Return [X, Y] of the center of cell containing provided text 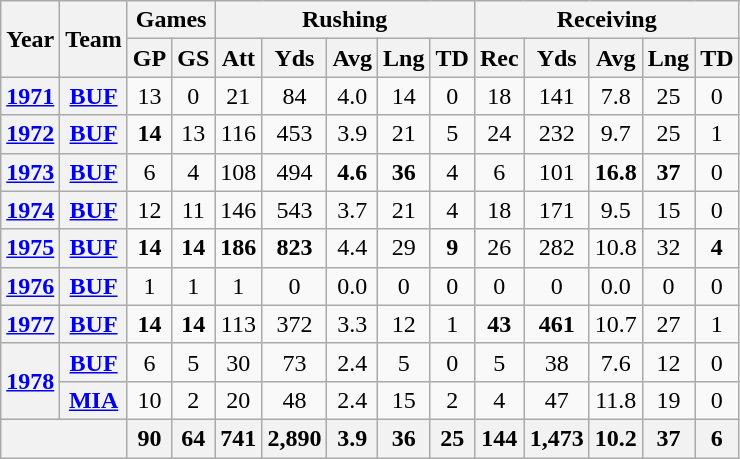
741 [238, 438]
29 [404, 248]
372 [294, 324]
47 [556, 400]
1,473 [556, 438]
Att [238, 58]
186 [238, 248]
141 [556, 96]
4.0 [352, 96]
Rec [499, 58]
9 [452, 248]
Team [94, 39]
113 [238, 324]
494 [294, 172]
84 [294, 96]
146 [238, 210]
90 [149, 438]
101 [556, 172]
64 [194, 438]
1973 [30, 172]
Rushing [345, 20]
1971 [30, 96]
171 [556, 210]
73 [294, 362]
232 [556, 134]
20 [238, 400]
1974 [30, 210]
4.6 [352, 172]
4.4 [352, 248]
MIA [94, 400]
116 [238, 134]
823 [294, 248]
16.8 [616, 172]
9.5 [616, 210]
GS [194, 58]
10 [149, 400]
1978 [30, 381]
1972 [30, 134]
1976 [30, 286]
Year [30, 39]
11.8 [616, 400]
108 [238, 172]
GP [149, 58]
461 [556, 324]
10.7 [616, 324]
453 [294, 134]
10.2 [616, 438]
1977 [30, 324]
10.8 [616, 248]
543 [294, 210]
282 [556, 248]
7.6 [616, 362]
27 [668, 324]
43 [499, 324]
32 [668, 248]
2,890 [294, 438]
9.7 [616, 134]
48 [294, 400]
144 [499, 438]
19 [668, 400]
Games [170, 20]
Receiving [606, 20]
26 [499, 248]
38 [556, 362]
3.3 [352, 324]
24 [499, 134]
3.7 [352, 210]
1975 [30, 248]
11 [194, 210]
7.8 [616, 96]
30 [238, 362]
